Search for the cell housing the specified text and yield its [X, Y] center coordinate. 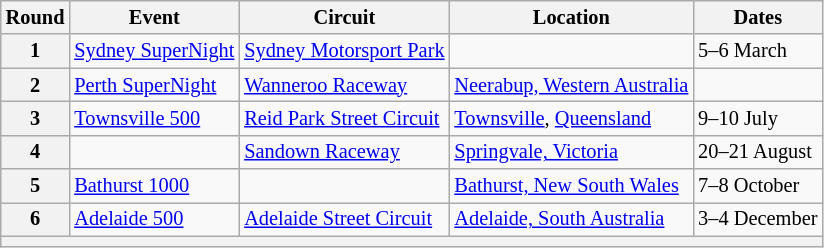
7–8 October [758, 186]
Sydney SuperNight [154, 51]
Reid Park Street Circuit [344, 118]
Perth SuperNight [154, 85]
Bathurst 1000 [154, 186]
Adelaide Street Circuit [344, 219]
1 [36, 51]
Bathurst, New South Wales [571, 186]
Adelaide, South Australia [571, 219]
Townsville, Queensland [571, 118]
Event [154, 17]
5 [36, 186]
Sydney Motorsport Park [344, 51]
20–21 August [758, 152]
3–4 December [758, 219]
9–10 July [758, 118]
Wanneroo Raceway [344, 85]
Location [571, 17]
Circuit [344, 17]
Townsville 500 [154, 118]
3 [36, 118]
Round [36, 17]
Neerabup, Western Australia [571, 85]
4 [36, 152]
Springvale, Victoria [571, 152]
Adelaide 500 [154, 219]
5–6 March [758, 51]
Dates [758, 17]
Sandown Raceway [344, 152]
2 [36, 85]
6 [36, 219]
